Provide the (x, y) coordinate of the cell's center where the given text is located.  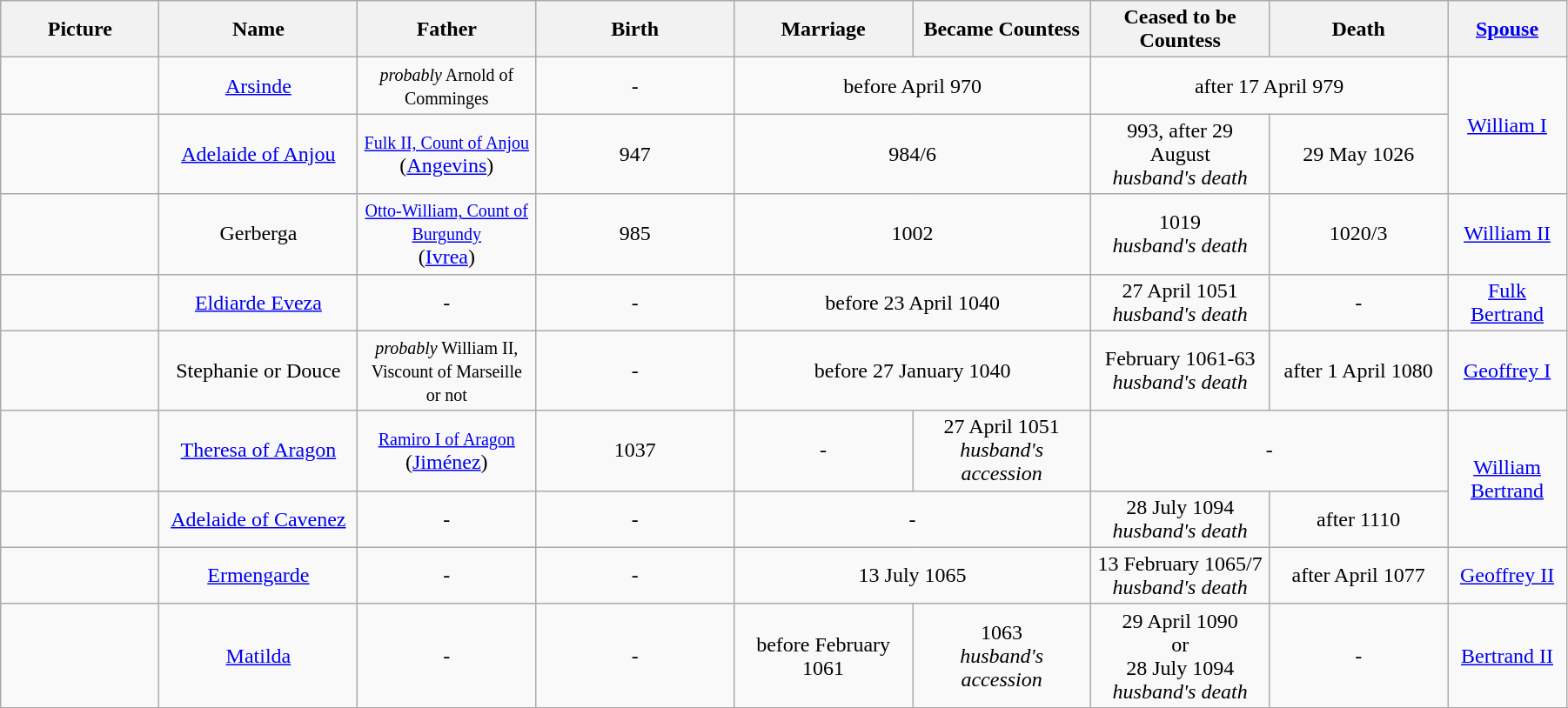
Spouse (1507, 30)
Bertrand II (1507, 656)
13 February 1065/7husband's death (1180, 576)
Geoffrey II (1507, 576)
984/6 (913, 154)
985 (635, 234)
27 April 1051husband's accession (1002, 451)
Name (258, 30)
1002 (913, 234)
27 April 1051husband's death (1180, 303)
Matilda (258, 656)
after April 1077 (1359, 576)
before April 970 (913, 85)
993, after 29 Augusthusband's death (1180, 154)
29 May 1026 (1359, 154)
Marriage (823, 30)
Gerberga (258, 234)
Theresa of Aragon (258, 451)
before 23 April 1040 (913, 303)
Fulk Bertrand (1507, 303)
Father (447, 30)
before 27 January 1040 (913, 371)
Adelaide of Anjou (258, 154)
after 1110 (1359, 518)
Picture (80, 30)
William Bertrand (1507, 478)
Adelaide of Cavenez (258, 518)
13 July 1065 (913, 576)
Ceased to be Countess (1180, 30)
Ramiro I of Aragon(Jiménez) (447, 451)
Death (1359, 30)
William I (1507, 125)
Became Countess (1002, 30)
1020/3 (1359, 234)
947 (635, 154)
1037 (635, 451)
Otto-William, Count of Burgundy(Ivrea) (447, 234)
William II (1507, 234)
probably Arnold of Comminges (447, 85)
Birth (635, 30)
probably William II, Viscount of Marseille or not (447, 371)
before February 1061 (823, 656)
after 1 April 1080 (1359, 371)
29 April 1090or28 July 1094husband's death (1180, 656)
Ermengarde (258, 576)
after 17 April 979 (1270, 85)
28 July 1094husband's death (1180, 518)
Stephanie or Douce (258, 371)
Eldiarde Eveza (258, 303)
1063husband's accession (1002, 656)
Geoffrey I (1507, 371)
1019husband's death (1180, 234)
Fulk II, Count of Anjou(Angevins) (447, 154)
February 1061-63husband's death (1180, 371)
Arsinde (258, 85)
